Return [X, Y] of the center of cell containing provided text 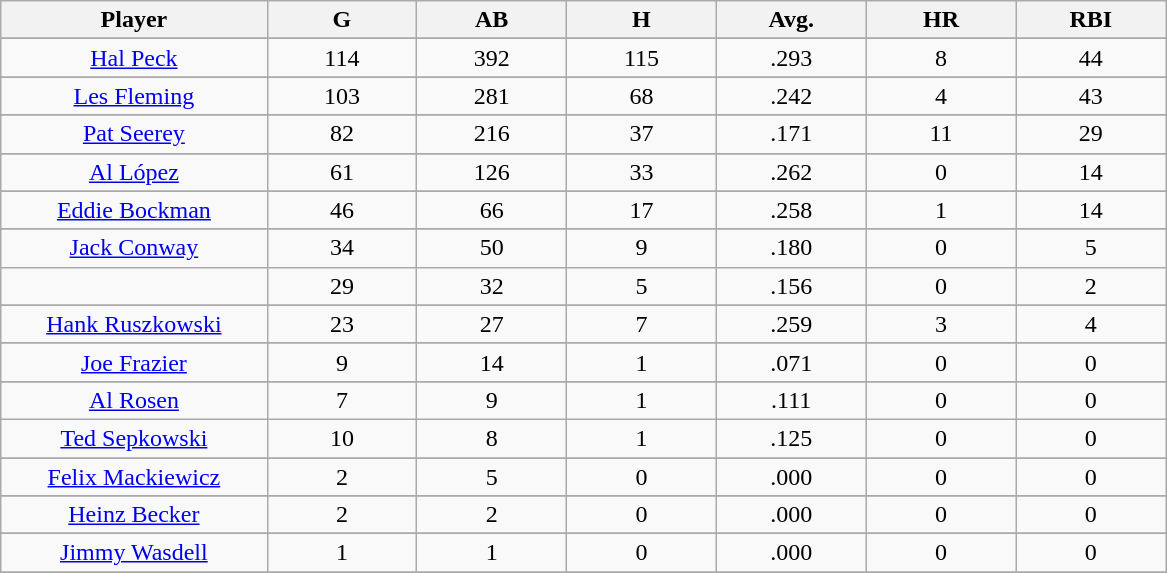
.259 [791, 324]
66 [492, 210]
103 [342, 96]
Hank Ruszkowski [134, 324]
43 [1091, 96]
68 [642, 96]
61 [342, 172]
44 [1091, 58]
Joe Frazier [134, 362]
114 [342, 58]
11 [941, 134]
.171 [791, 134]
AB [492, 20]
23 [342, 324]
115 [642, 58]
10 [342, 438]
.111 [791, 400]
392 [492, 58]
.262 [791, 172]
281 [492, 96]
RBI [1091, 20]
HR [941, 20]
Jack Conway [134, 248]
.180 [791, 248]
Al López [134, 172]
50 [492, 248]
Eddie Bockman [134, 210]
Jimmy Wasdell [134, 553]
33 [642, 172]
Ted Sepkowski [134, 438]
216 [492, 134]
82 [342, 134]
Al Rosen [134, 400]
17 [642, 210]
.242 [791, 96]
Heinz Becker [134, 515]
46 [342, 210]
.258 [791, 210]
.125 [791, 438]
H [642, 20]
Hal Peck [134, 58]
.071 [791, 362]
Avg. [791, 20]
27 [492, 324]
126 [492, 172]
Player [134, 20]
34 [342, 248]
.293 [791, 58]
37 [642, 134]
3 [941, 324]
G [342, 20]
.156 [791, 286]
32 [492, 286]
Pat Seerey [134, 134]
Felix Mackiewicz [134, 477]
Les Fleming [134, 96]
